Return [X, Y] of the center of cell containing provided text 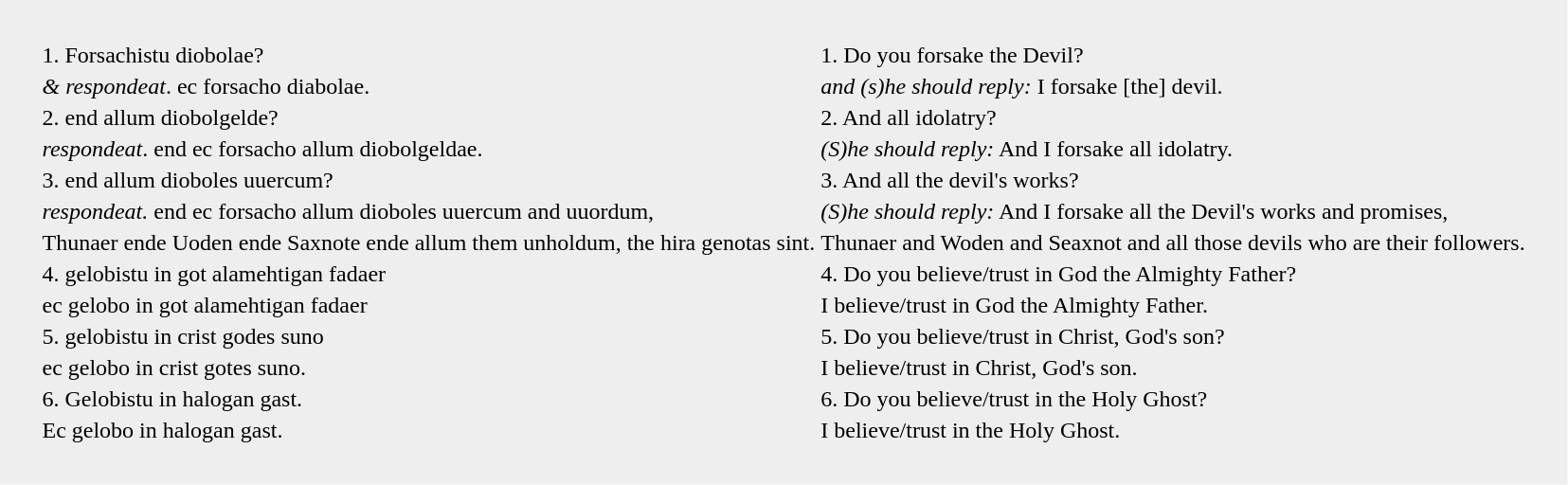
I believe/trust in the Holy Ghost. [1173, 430]
4. Do you believe/trust in God the Almighty Father? [1173, 274]
respondeat. end ec forsacho allum dioboles uuercum and uuordum, [428, 211]
3. end allum dioboles uuercum? [428, 180]
ec gelobo in got alamehtigan fadaer [428, 305]
& respondeat. ec forsacho diabolae. [428, 86]
and (s)he should reply: I forsake [the] devil. [1173, 86]
I believe/trust in Christ, God's son. [1173, 368]
1. Forsachistu diobolae? [428, 55]
3. And all the devil's works? [1173, 180]
2. end allum diobolgelde? [428, 117]
Thunaer ende Uoden ende Saxnote ende allum them unholdum, the hira genotas sint. [428, 242]
ec gelobo in crist gotes suno. [428, 368]
2. And all idolatry? [1173, 117]
1. Do you forsake the Devil? [1173, 55]
(S)he should reply: And I forsake all the Devil's works and promises, [1173, 211]
6. Do you believe/trust in the Holy Ghost? [1173, 399]
6. Gelobistu in halogan gast. [428, 399]
5. gelobistu in crist godes suno [428, 336]
Ec gelobo in halogan gast. [428, 430]
(S)he should reply: And I forsake all idolatry. [1173, 149]
respondeat. end ec forsacho allum diobolgeldae. [428, 149]
Thunaer and Woden and Seaxnot and all those devils who are their followers. [1173, 242]
I believe/trust in God the Almighty Father. [1173, 305]
4. gelobistu in got alamehtigan fadaer [428, 274]
5. Do you believe/trust in Christ, God's son? [1173, 336]
